From the cell containing the given text, extract its center point as [X, Y] coordinate. 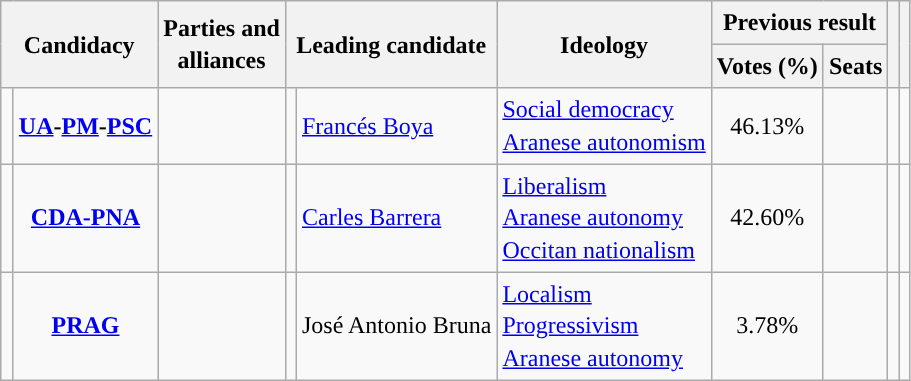
Votes (%) [767, 66]
Carles Barrera [396, 218]
CDA-PNA [85, 218]
Seats [855, 66]
José Antonio Bruna [396, 326]
Leading candidate [390, 44]
Social democracyAranese autonomism [604, 126]
42.60% [767, 218]
PRAG [85, 326]
46.13% [767, 126]
UA-PM-PSC [85, 126]
3.78% [767, 326]
Previous result [800, 22]
LiberalismAranese autonomyOccitan nationalism [604, 218]
Parties andalliances [222, 44]
Candidacy [80, 44]
LocalismProgressivismAranese autonomy [604, 326]
Francés Boya [396, 126]
Ideology [604, 44]
